For the text-containing cell, return its midpoint in (x, y) coordinate format. 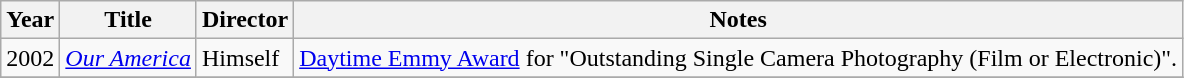
Director (244, 20)
2002 (30, 58)
Himself (244, 58)
Our America (128, 58)
Notes (738, 20)
Daytime Emmy Award for "Outstanding Single Camera Photography (Film or Electronic)". (738, 58)
Title (128, 20)
Year (30, 20)
